Identify which cell holds the provided text, then report its (X, Y) central coordinate. 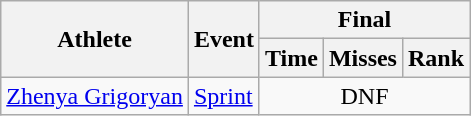
Zhenya Grigoryan (95, 96)
Event (224, 39)
Athlete (95, 39)
Time (291, 58)
Final (364, 20)
DNF (364, 96)
Rank (436, 58)
Sprint (224, 96)
Misses (362, 58)
